Return [x, y] of the center of cell containing provided text 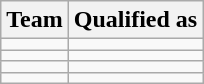
Team [35, 20]
Qualified as [135, 20]
